Capture the cell that displays the provided text and extract its (x, y) central coordinate. 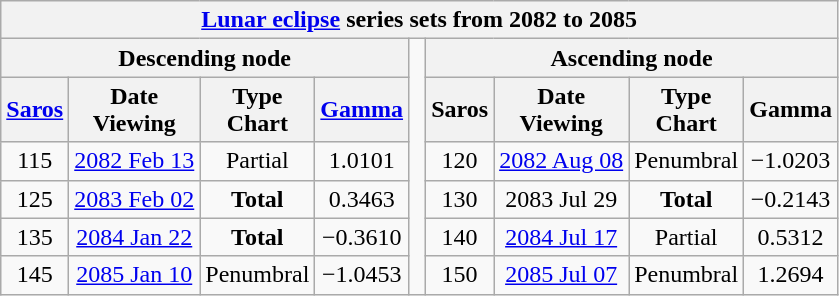
2082 Feb 13 (134, 161)
130 (460, 199)
135 (35, 237)
2085 Jan 10 (134, 275)
2084 Jan 22 (134, 237)
120 (460, 161)
150 (460, 275)
145 (35, 275)
Ascending node (632, 58)
−1.0203 (791, 161)
−0.3610 (362, 237)
−0.2143 (791, 199)
0.3463 (362, 199)
2085 Jul 07 (562, 275)
2082 Aug 08 (562, 161)
0.5312 (791, 237)
2083 Feb 02 (134, 199)
1.0101 (362, 161)
125 (35, 199)
1.2694 (791, 275)
115 (35, 161)
Descending node (205, 58)
−1.0453 (362, 275)
2083 Jul 29 (562, 199)
Lunar eclipse series sets from 2082 to 2085 (420, 20)
2084 Jul 17 (562, 237)
140 (460, 237)
